Locate the cell with the specified text and output its [X, Y] center coordinate. 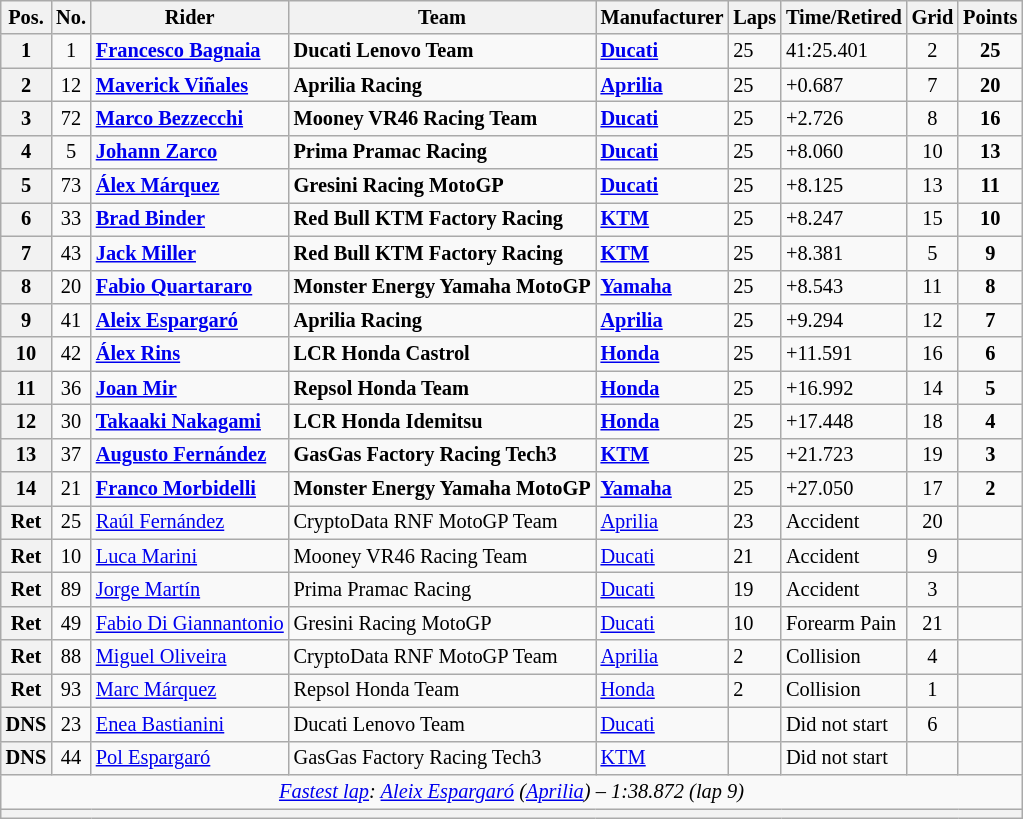
17 [933, 489]
Jorge Martín [190, 589]
93 [71, 690]
88 [71, 657]
43 [71, 253]
89 [71, 589]
49 [71, 623]
72 [71, 118]
Manufacturer [662, 17]
Fastest lap: Aleix Espargaró (Aprilia) – 1:38.872 (lap 9) [512, 791]
Brad Binder [190, 219]
Rider [190, 17]
+2.726 [844, 118]
+8.060 [844, 152]
73 [71, 186]
Álex Rins [190, 354]
Marco Bezzecchi [190, 118]
+8.543 [844, 287]
+11.591 [844, 354]
Grid [933, 17]
37 [71, 455]
+21.723 [844, 455]
+8.125 [844, 186]
Franco Morbidelli [190, 489]
Luca Marini [190, 556]
Jack Miller [190, 253]
42 [71, 354]
Time/Retired [844, 17]
Johann Zarco [190, 152]
LCR Honda Idemitsu [442, 421]
Joan Mir [190, 388]
Raúl Fernández [190, 522]
Francesco Bagnaia [190, 51]
+16.992 [844, 388]
Augusto Fernández [190, 455]
Pos. [26, 17]
Marc Márquez [190, 690]
41 [71, 320]
Maverick Viñales [190, 85]
+8.247 [844, 219]
+8.381 [844, 253]
Points [990, 17]
Takaaki Nakagami [190, 421]
Álex Márquez [190, 186]
41:25.401 [844, 51]
+27.050 [844, 489]
18 [933, 421]
Fabio Quartararo [190, 287]
Team [442, 17]
+17.448 [844, 421]
Laps [754, 17]
15 [933, 219]
Pol Espargaró [190, 758]
30 [71, 421]
+0.687 [844, 85]
44 [71, 758]
Forearm Pain [844, 623]
+9.294 [844, 320]
Miguel Oliveira [190, 657]
LCR Honda Castrol [442, 354]
36 [71, 388]
33 [71, 219]
No. [71, 17]
Aleix Espargaró [190, 320]
Fabio Di Giannantonio [190, 623]
Enea Bastianini [190, 724]
